Provide the (x, y) coordinate of the cell's center where the given text is located.  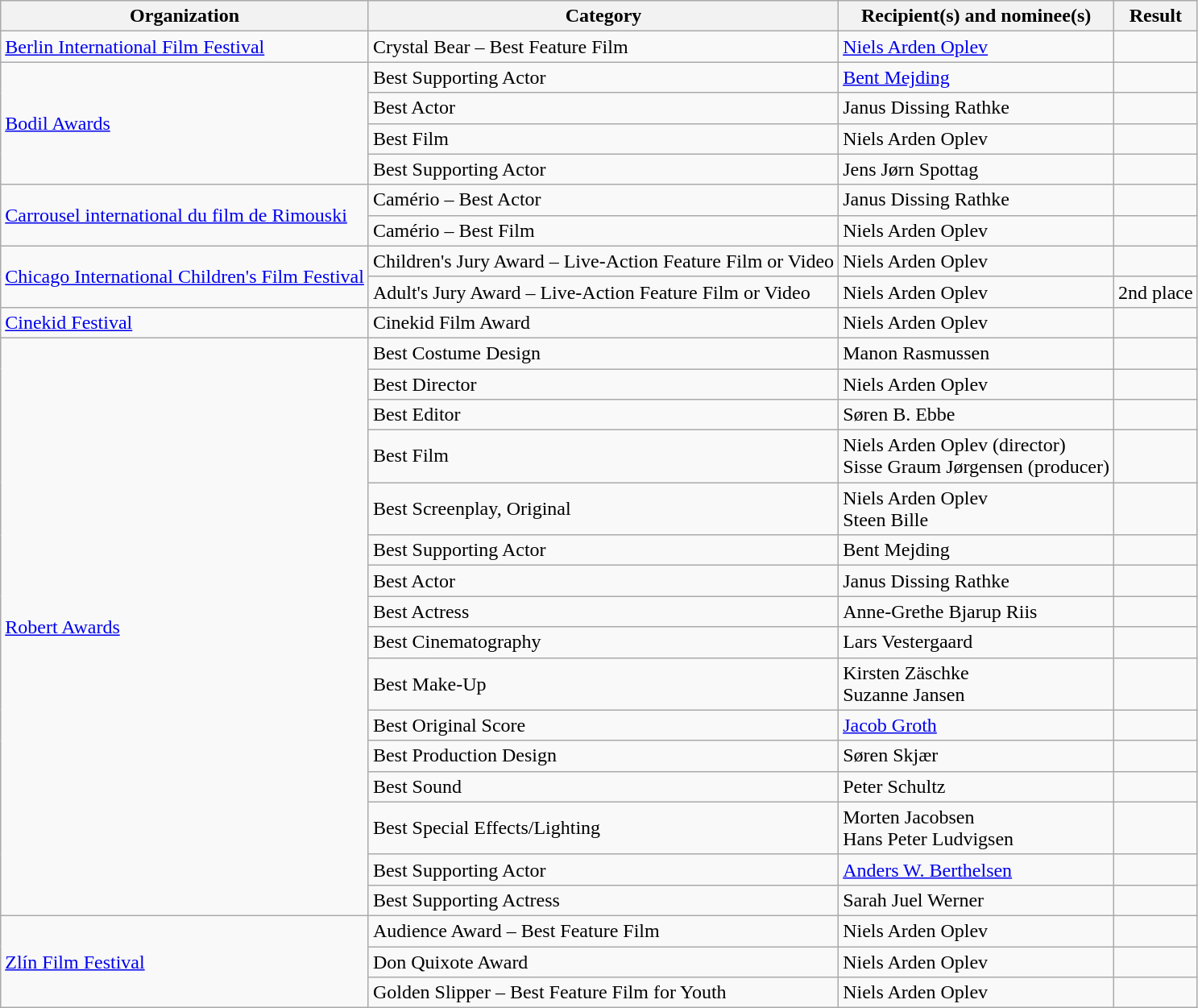
Best Editor (603, 415)
Anders W. Berthelsen (976, 869)
Best Original Score (603, 725)
Best Production Design (603, 756)
Camério – Best Actor (603, 200)
Camério – Best Film (603, 230)
Audience Award – Best Feature Film (603, 931)
Crystal Bear – Best Feature Film (603, 47)
Zlín Film Festival (185, 961)
Morten JacobsenHans Peter Ludvigsen (976, 828)
Anne-Grethe Bjarup Riis (976, 612)
Best Costume Design (603, 353)
Recipient(s) and nominee(s) (976, 16)
Carrousel international du film de Rimouski (185, 215)
Best Screenplay, Original (603, 509)
Cinekid Festival (185, 322)
Category (603, 16)
Don Quixote Award (603, 961)
Kirsten ZäschkeSuzanne Jansen (976, 683)
Lars Vestergaard (976, 642)
Bodil Awards (185, 123)
Chicago International Children's Film Festival (185, 276)
Children's Jury Award – Live-Action Feature Film or Video (603, 261)
Niels Arden Oplev (director)Sisse Graum Jørgensen (producer) (976, 456)
Niels Arden OplevSteen Bille (976, 509)
Robert Awards (185, 627)
Best Make-Up (603, 683)
Best Sound (603, 786)
Søren Skjær (976, 756)
Organization (185, 16)
Sarah Juel Werner (976, 900)
Jens Jørn Spottag (976, 169)
Manon Rasmussen (976, 353)
Best Actress (603, 612)
Søren B. Ebbe (976, 415)
Jacob Groth (976, 725)
Best Cinematography (603, 642)
Best Special Effects/Lighting (603, 828)
Peter Schultz (976, 786)
2nd place (1156, 292)
Berlin International Film Festival (185, 47)
Best Director (603, 384)
Cinekid Film Award (603, 322)
Golden Slipper – Best Feature Film for Youth (603, 993)
Adult's Jury Award – Live-Action Feature Film or Video (603, 292)
Result (1156, 16)
Best Supporting Actress (603, 900)
